Capture the cell that displays the provided text and extract its (x, y) central coordinate. 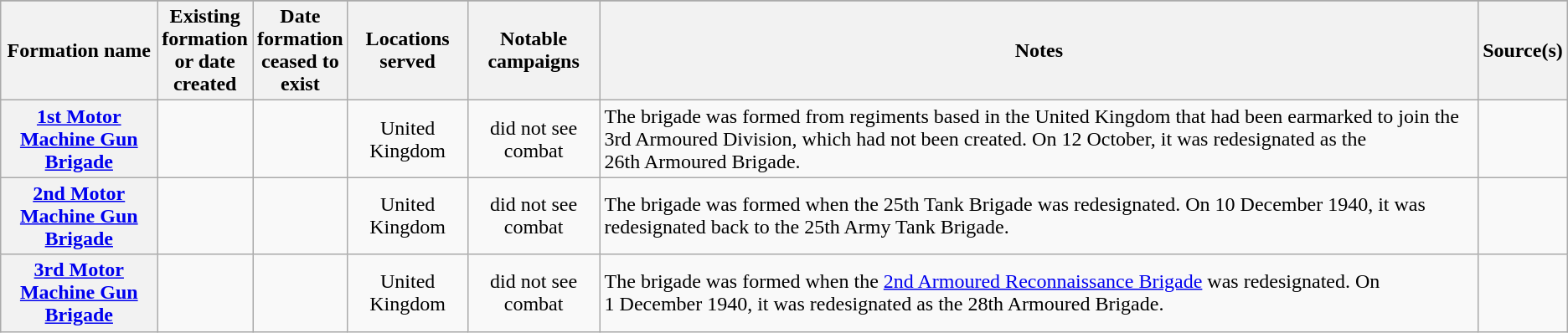
Source(s) (1523, 50)
Notes (1039, 50)
Notable campaigns (534, 50)
3rd Motor Machine Gun Brigade (79, 293)
1st Motor Machine Gun Brigade (79, 139)
Date formation ceased to exist (301, 50)
Locations served (407, 50)
Existing formation or date created (205, 50)
Formation name (79, 50)
2nd Motor Machine Gun Brigade (79, 216)
The brigade was formed when the 25th Tank Brigade was redesignated. On 10 December 1940, it was redesignated back to the 25th Army Tank Brigade. (1039, 216)
